Output the [X, Y] coordinate of the center of the cell containing the given text.  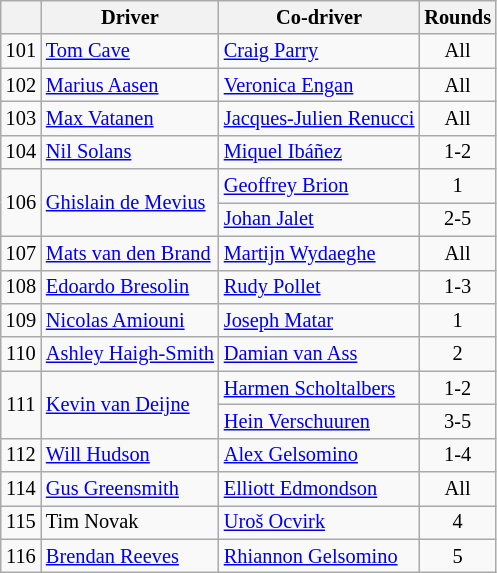
110 [21, 354]
Max Vatanen [130, 118]
109 [21, 320]
Kevin van Deijne [130, 404]
Co-driver [319, 17]
101 [21, 51]
Nicolas Amiouni [130, 320]
Ashley Haigh-Smith [130, 354]
108 [21, 287]
2 [458, 354]
Gus Greensmith [130, 489]
Miquel Ibáñez [319, 152]
3-5 [458, 421]
104 [21, 152]
Johan Jalet [319, 219]
112 [21, 455]
5 [458, 556]
Harmen Scholtalbers [319, 388]
Edoardo Bresolin [130, 287]
102 [21, 85]
Nil Solans [130, 152]
Rhiannon Gelsomino [319, 556]
2-5 [458, 219]
Jacques-Julien Renucci [319, 118]
106 [21, 202]
Joseph Matar [319, 320]
Mats van den Brand [130, 253]
Driver [130, 17]
Brendan Reeves [130, 556]
Marius Aasen [130, 85]
114 [21, 489]
Veronica Engan [319, 85]
Ghislain de Mevius [130, 202]
Will Hudson [130, 455]
Rounds [458, 17]
115 [21, 522]
1-4 [458, 455]
Martijn Wydaeghe [319, 253]
116 [21, 556]
Elliott Edmondson [319, 489]
Uroš Ocvirk [319, 522]
103 [21, 118]
Alex Gelsomino [319, 455]
Tom Cave [130, 51]
111 [21, 404]
Hein Verschuuren [319, 421]
107 [21, 253]
Damian van Ass [319, 354]
Craig Parry [319, 51]
1-3 [458, 287]
Geoffrey Brion [319, 186]
Rudy Pollet [319, 287]
Tim Novak [130, 522]
4 [458, 522]
